Pinpoint the cell where the given text exists, returning its [x, y] midpoint coordinate. 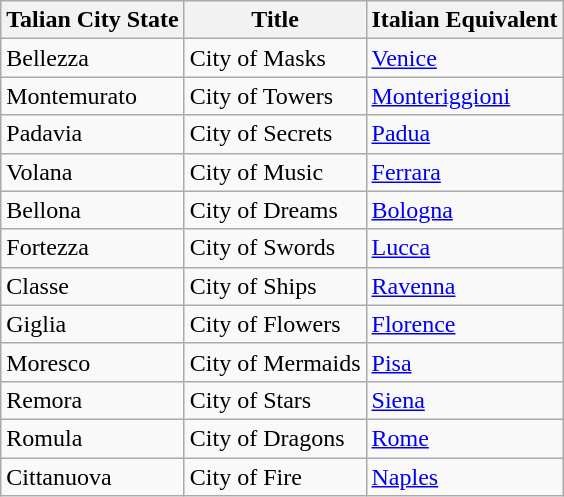
Florence [464, 324]
City of Masks [275, 58]
City of Secrets [275, 134]
City of Towers [275, 96]
Bellona [93, 210]
City of Swords [275, 248]
Naples [464, 477]
Monteriggioni [464, 96]
Remora [93, 400]
Padua [464, 134]
Pisa [464, 362]
Rome [464, 438]
City of Dragons [275, 438]
City of Stars [275, 400]
Talian City State [93, 20]
City of Mermaids [275, 362]
City of Ships [275, 286]
Italian Equivalent [464, 20]
Classe [93, 286]
Padavia [93, 134]
Fortezza [93, 248]
Cittanuova [93, 477]
Venice [464, 58]
City of Music [275, 172]
Giglia [93, 324]
Bellezza [93, 58]
Moresco [93, 362]
Romula [93, 438]
Siena [464, 400]
City of Dreams [275, 210]
Ravenna [464, 286]
Montemurato [93, 96]
City of Fire [275, 477]
Bologna [464, 210]
Title [275, 20]
City of Flowers [275, 324]
Ferrara [464, 172]
Lucca [464, 248]
Volana [93, 172]
